Capture the cell that displays the provided text and extract its (X, Y) central coordinate. 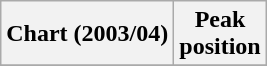
Chart (2003/04) (88, 34)
Peakposition (220, 34)
